Detect which cell encompasses the target text, then output its (x, y) center coordinate. 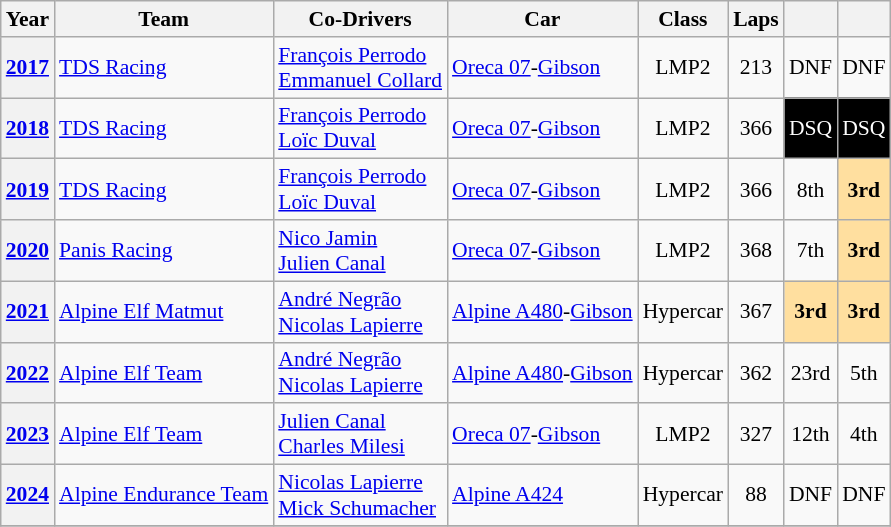
7th (810, 250)
Car (542, 19)
367 (756, 312)
Alpine Endurance Team (164, 496)
Team (164, 19)
Alpine A424 (542, 496)
2023 (28, 434)
Class (683, 19)
Julien Canal Charles Milesi (360, 434)
2024 (28, 496)
2018 (28, 128)
Co-Drivers (360, 19)
368 (756, 250)
Year (28, 19)
4th (864, 434)
Nico Jamin Julien Canal (360, 250)
Alpine Elf Matmut (164, 312)
23rd (810, 372)
2017 (28, 68)
2019 (28, 190)
362 (756, 372)
Nicolas Lapierre Mick Schumacher (360, 496)
88 (756, 496)
8th (810, 190)
2022 (28, 372)
Panis Racing (164, 250)
5th (864, 372)
2020 (28, 250)
Laps (756, 19)
François Perrodo Emmanuel Collard (360, 68)
213 (756, 68)
327 (756, 434)
12th (810, 434)
2021 (28, 312)
